From the cell containing the given text, extract its center point as [x, y] coordinate. 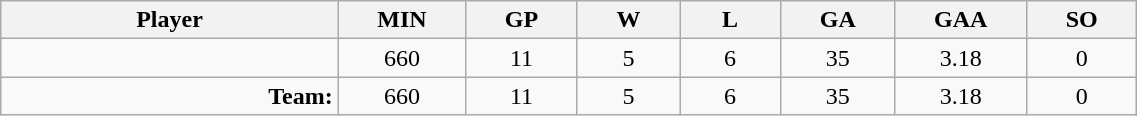
Player [170, 20]
SO [1081, 20]
GA [838, 20]
GP [522, 20]
MIN [402, 20]
L [730, 20]
W [628, 20]
Team: [170, 96]
GAA [961, 20]
